Determine the (x, y) coordinate at the center of the cell enclosing the given text.  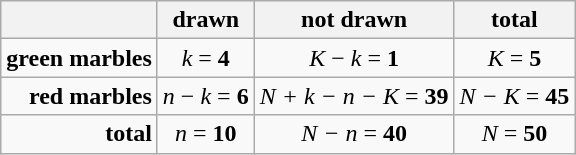
K = 5 (514, 58)
N + k − n − K = 39 (354, 96)
not drawn (354, 20)
n − k = 6 (206, 96)
N = 50 (514, 134)
K − k = 1 (354, 58)
N − n = 40 (354, 134)
red marbles (80, 96)
k = 4 (206, 58)
n = 10 (206, 134)
green marbles (80, 58)
N − K = 45 (514, 96)
drawn (206, 20)
